Return [X, Y] of the center of cell containing provided text 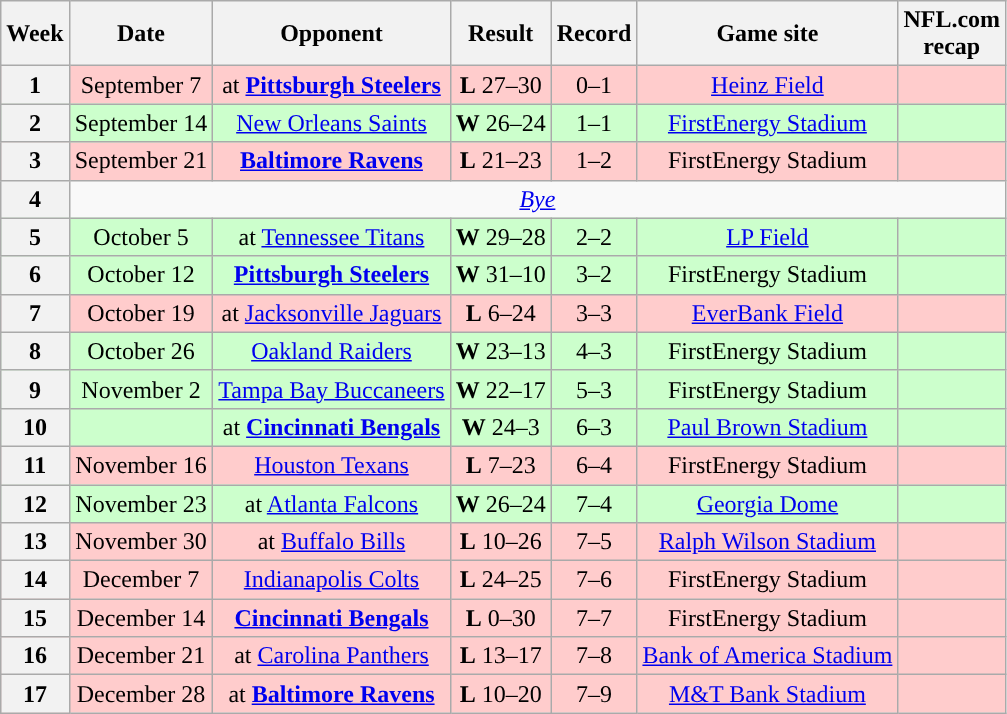
EverBank Field [768, 313]
Indianapolis Colts [332, 580]
L 13–17 [500, 656]
4–3 [594, 351]
L 24–25 [500, 580]
Bye [537, 199]
1–2 [594, 161]
Baltimore Ravens [332, 161]
2 [35, 123]
October 12 [141, 275]
LP Field [768, 237]
Ralph Wilson Stadium [768, 542]
7–9 [594, 694]
7–4 [594, 503]
1–1 [594, 123]
Oakland Raiders [332, 351]
5–3 [594, 389]
16 [35, 656]
11 [35, 465]
New Orleans Saints [332, 123]
November 30 [141, 542]
December 28 [141, 694]
November 23 [141, 503]
12 [35, 503]
L 21–23 [500, 161]
2–2 [594, 237]
6–4 [594, 465]
7–7 [594, 618]
NFL.comrecap [952, 34]
6–3 [594, 427]
Bank of America Stadium [768, 656]
December 7 [141, 580]
W 22–17 [500, 389]
at Carolina Panthers [332, 656]
Pittsburgh Steelers [332, 275]
3–2 [594, 275]
October 5 [141, 237]
Paul Brown Stadium [768, 427]
October 19 [141, 313]
4 [35, 199]
7–8 [594, 656]
at Pittsburgh Steelers [332, 85]
September 7 [141, 85]
3 [35, 161]
at Buffalo Bills [332, 542]
W 24–3 [500, 427]
at Jacksonville Jaguars [332, 313]
Date [141, 34]
October 26 [141, 351]
W 29–28 [500, 237]
September 14 [141, 123]
December 14 [141, 618]
Cincinnati Bengals [332, 618]
17 [35, 694]
November 2 [141, 389]
8 [35, 351]
10 [35, 427]
December 21 [141, 656]
L 0–30 [500, 618]
at Baltimore Ravens [332, 694]
at Tennessee Titans [332, 237]
November 16 [141, 465]
7–6 [594, 580]
Record [594, 34]
1 [35, 85]
at Cincinnati Bengals [332, 427]
7–5 [594, 542]
Opponent [332, 34]
L 10–26 [500, 542]
L 7–23 [500, 465]
M&T Bank Stadium [768, 694]
Heinz Field [768, 85]
at Atlanta Falcons [332, 503]
L 6–24 [500, 313]
Houston Texans [332, 465]
L 27–30 [500, 85]
5 [35, 237]
14 [35, 580]
Result [500, 34]
0–1 [594, 85]
Tampa Bay Buccaneers [332, 389]
6 [35, 275]
7 [35, 313]
Week [35, 34]
L 10–20 [500, 694]
13 [35, 542]
9 [35, 389]
September 21 [141, 161]
Georgia Dome [768, 503]
W 23–13 [500, 351]
15 [35, 618]
Game site [768, 34]
W 31–10 [500, 275]
3–3 [594, 313]
